Determine the (X, Y) coordinate at the center of the cell enclosing the given text.  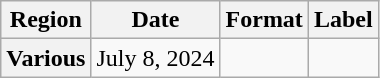
Date (156, 20)
July 8, 2024 (156, 58)
Format (264, 20)
Various (46, 58)
Region (46, 20)
Label (343, 20)
